Output the [x, y] coordinate of the center of the cell containing the given text.  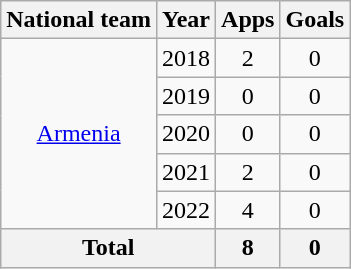
Apps [248, 20]
Total [108, 248]
8 [248, 248]
National team [79, 20]
Year [186, 20]
2022 [186, 210]
Goals [315, 20]
4 [248, 210]
2021 [186, 172]
2019 [186, 96]
2020 [186, 134]
Armenia [79, 134]
2018 [186, 58]
